Scan for the cell matching the given text and deliver its [X, Y] coordinate at center. 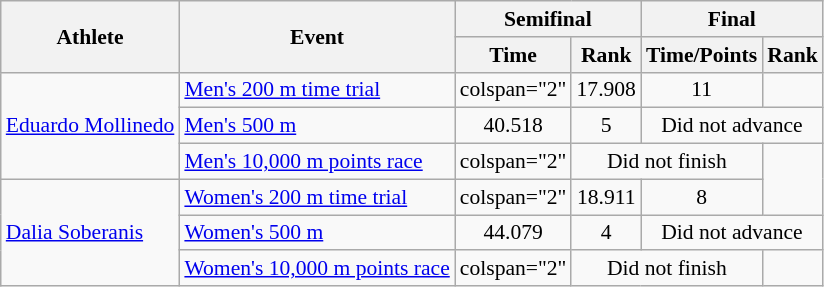
Women's 10,000 m points race [316, 269]
18.911 [606, 197]
Time/Points [702, 55]
5 [606, 126]
Time [514, 55]
Men's 500 m [316, 126]
Dalia Soberanis [90, 232]
4 [606, 233]
Women's 200 m time trial [316, 197]
Women's 500 m [316, 233]
Event [316, 36]
17.908 [606, 90]
Final [732, 19]
Eduardo Mollinedo [90, 126]
44.079 [514, 233]
Athlete [90, 36]
40.518 [514, 126]
8 [702, 197]
Men's 10,000 m points race [316, 162]
11 [702, 90]
Semifinal [548, 19]
Men's 200 m time trial [316, 90]
